Output the [X, Y] coordinate of the center of the cell containing the given text.  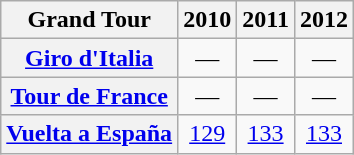
Tour de France [90, 96]
2011 [266, 20]
Vuelta a España [90, 134]
129 [208, 134]
Grand Tour [90, 20]
2010 [208, 20]
Giro d'Italia [90, 58]
2012 [324, 20]
